Capture the cell that displays the provided text and extract its (X, Y) central coordinate. 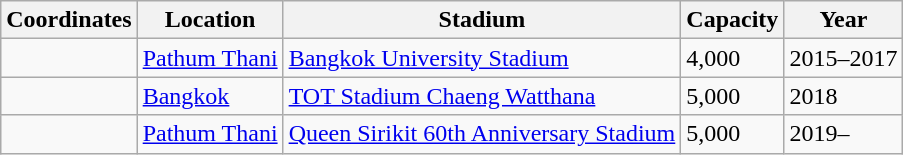
Capacity (732, 20)
2018 (844, 96)
4,000 (732, 58)
Stadium (482, 20)
Coordinates (69, 20)
Bangkok University Stadium (482, 58)
Queen Sirikit 60th Anniversary Stadium (482, 134)
Location (210, 20)
Year (844, 20)
2015–2017 (844, 58)
Bangkok (210, 96)
2019– (844, 134)
TOT Stadium Chaeng Watthana (482, 96)
